Provide the [x, y] coordinate of the cell's center where the given text is located.  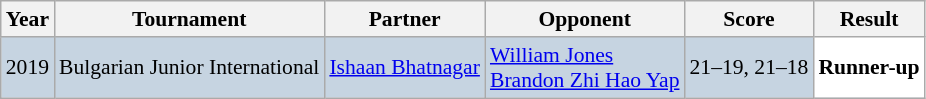
Runner-up [868, 68]
Opponent [585, 19]
Score [750, 19]
2019 [28, 68]
Partner [404, 19]
Year [28, 19]
21–19, 21–18 [750, 68]
William Jones Brandon Zhi Hao Yap [585, 68]
Ishaan Bhatnagar [404, 68]
Bulgarian Junior International [189, 68]
Tournament [189, 19]
Result [868, 19]
